Identify which cell holds the provided text, then report its [X, Y] central coordinate. 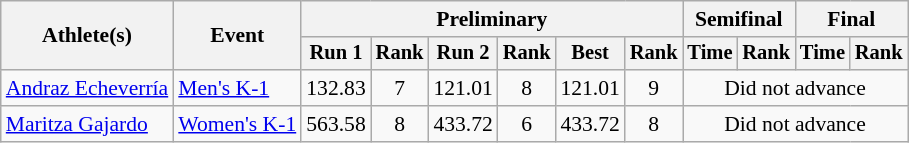
Final [851, 19]
Andraz Echeverría [88, 88]
9 [654, 88]
Maritza Gajardo [88, 124]
Preliminary [492, 19]
132.83 [336, 88]
Run 2 [462, 54]
6 [527, 124]
Best [590, 54]
Men's K-1 [237, 88]
Semifinal [738, 19]
Women's K-1 [237, 124]
7 [400, 88]
Event [237, 36]
Athlete(s) [88, 36]
563.58 [336, 124]
Run 1 [336, 54]
